Scan for the cell matching the given text and deliver its (x, y) coordinate at center. 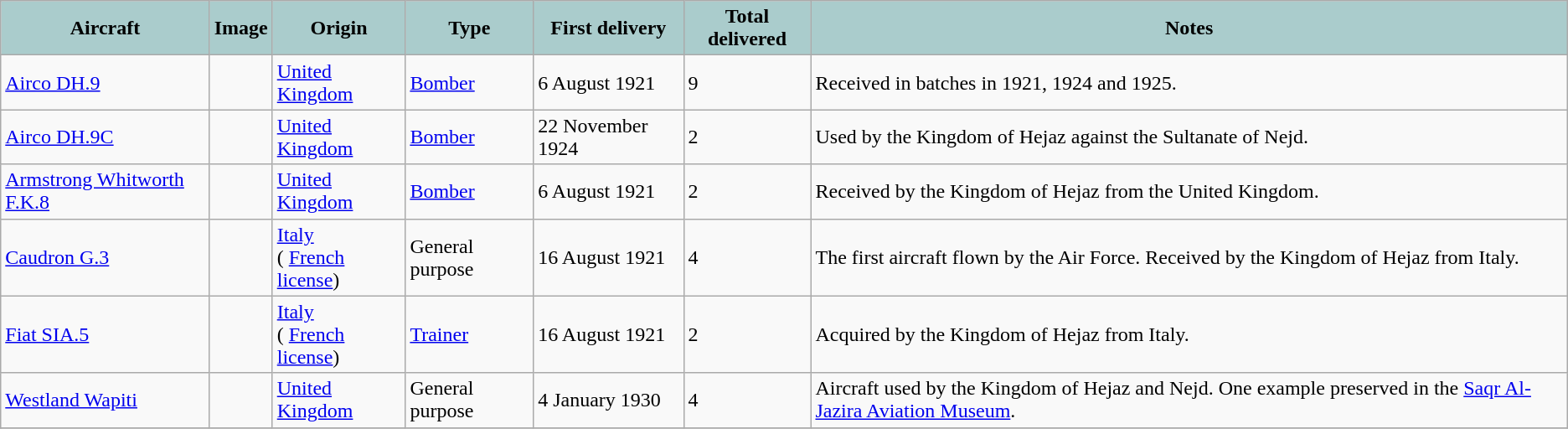
22 November 1924 (608, 137)
9 (747, 82)
Caudron G.3 (106, 257)
Used by the Kingdom of Hejaz against the Sultanate of Nejd. (1189, 137)
Received in batches in 1921, 1924 and 1925. (1189, 82)
Westland Wapiti (106, 401)
Fiat SIA.5 (106, 334)
Origin (338, 28)
Notes (1189, 28)
Aircraft (106, 28)
Airco DH.9 (106, 82)
Total delivered (747, 28)
Image (241, 28)
The first aircraft flown by the Air Force. Received by the Kingdom of Hejaz from Italy. (1189, 257)
Aircraft used by the Kingdom of Hejaz and Nejd. One example preserved in the Saqr Al-Jazira Aviation Museum. (1189, 401)
Trainer (469, 334)
First delivery (608, 28)
Airco DH.9C (106, 137)
Received by the Kingdom of Hejaz from the United Kingdom. (1189, 191)
4 January 1930 (608, 401)
Acquired by the Kingdom of Hejaz from Italy. (1189, 334)
Armstrong Whitworth F.K.8 (106, 191)
Type (469, 28)
